Identify which cell holds the provided text, then report its [x, y] central coordinate. 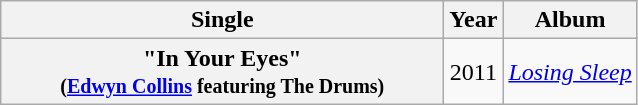
Losing Sleep [570, 72]
"In Your Eyes"(Edwyn Collins featuring The Drums) [222, 72]
Year [474, 20]
Single [222, 20]
Album [570, 20]
2011 [474, 72]
